From the cell containing the given text, extract its center point as (x, y) coordinate. 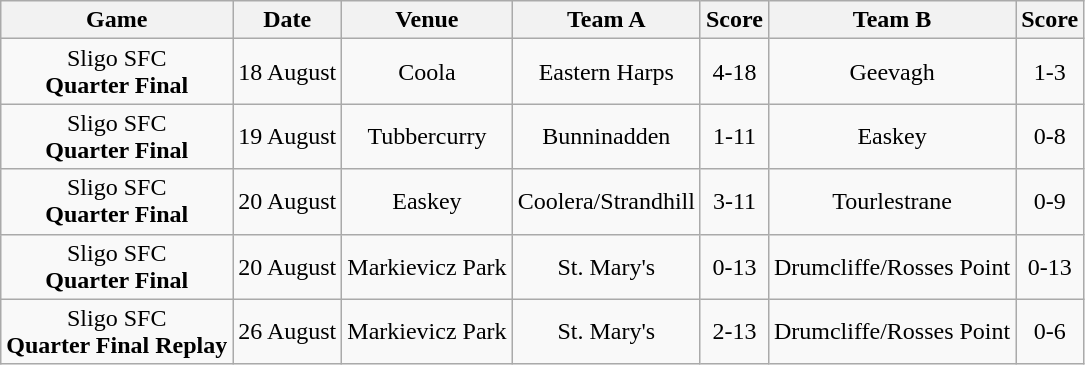
0-6 (1050, 332)
Sligo SFCQuarter Final Replay (117, 332)
4-18 (734, 72)
1-3 (1050, 72)
Geevagh (892, 72)
1-11 (734, 136)
Tourlestrane (892, 202)
0-8 (1050, 136)
26 August (288, 332)
Bunninadden (606, 136)
Tubbercurry (427, 136)
19 August (288, 136)
Game (117, 20)
18 August (288, 72)
Coolera/Strandhill (606, 202)
3-11 (734, 202)
Coola (427, 72)
Team B (892, 20)
Venue (427, 20)
Eastern Harps (606, 72)
Date (288, 20)
0-9 (1050, 202)
Team A (606, 20)
2-13 (734, 332)
